From the cell containing the given text, extract its center point as (x, y) coordinate. 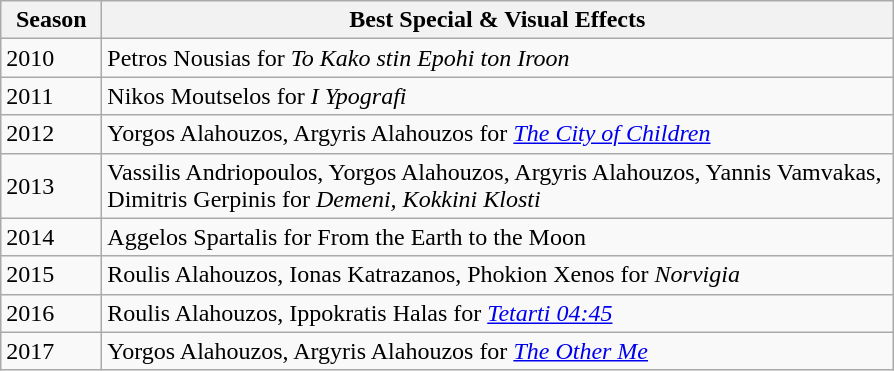
Season (52, 20)
Nikos Moutselos for I Ypografi (498, 96)
Vassilis Andriopoulos, Yorgos Alahouzos, Argyris Alahouzos, Yannis Vamvakas, Dimitris Gerpinis for Demeni, Kokkini Klosti (498, 186)
Yorgos Alahouzos, Argyris Alahouzos for The Other Me (498, 351)
Petros Nousias for To Kako stin Epohi ton Iroon (498, 58)
Roulis Alahouzos, Ionas Katrazanos, Phokion Xenos for Norvigia (498, 275)
2011 (52, 96)
Best Special & Visual Effects (498, 20)
Aggelos Spartalis for From the Earth to the Moon (498, 237)
Yorgos Alahouzos, Argyris Alahouzos for The City of Children (498, 134)
2015 (52, 275)
Roulis Alahouzos, Ippokratis Halas for Tetarti 04:45 (498, 313)
2010 (52, 58)
2014 (52, 237)
2017 (52, 351)
2013 (52, 186)
2012 (52, 134)
2016 (52, 313)
